Locate the cell with the specified text and output its [X, Y] center coordinate. 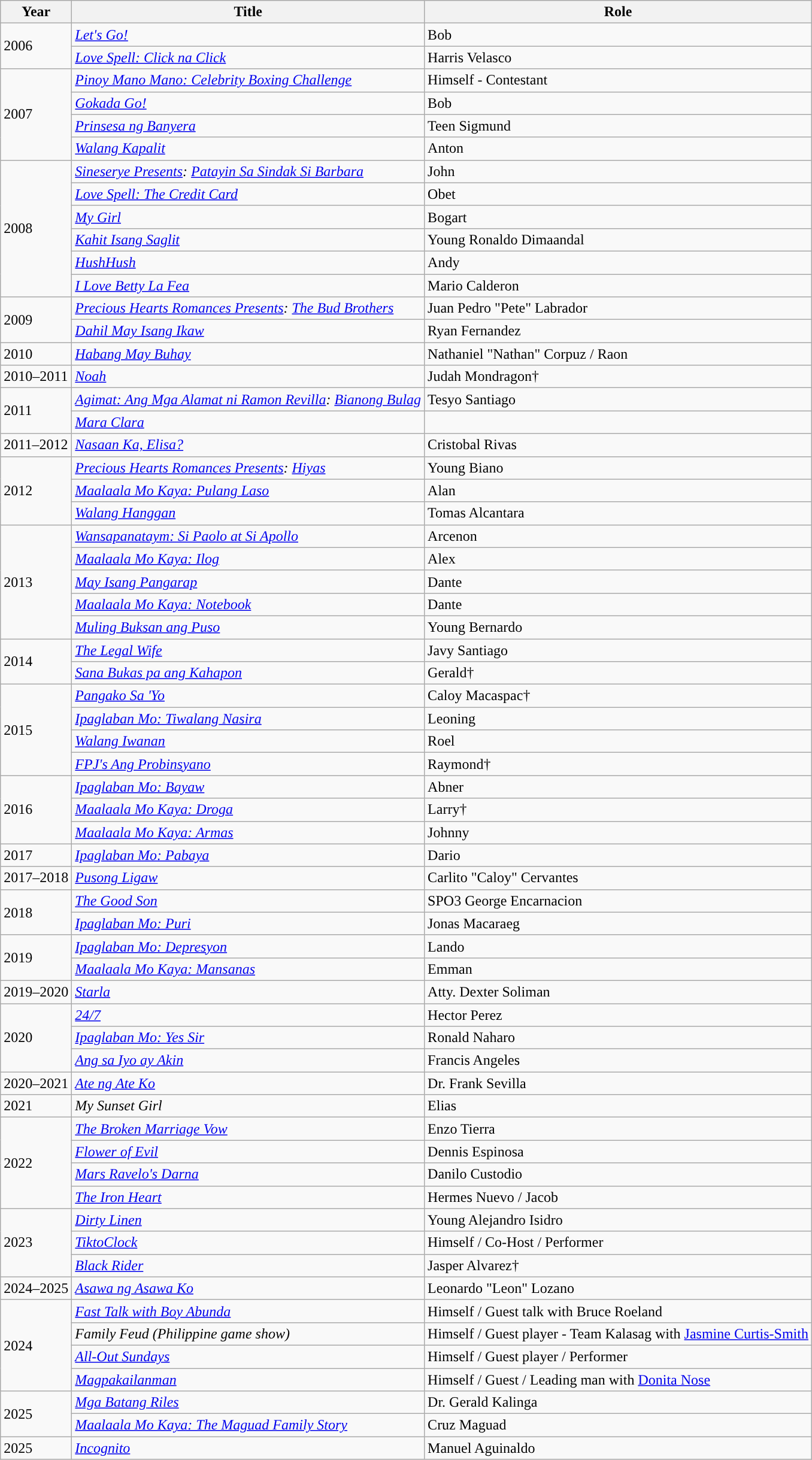
Young Bernardo [618, 627]
Anton [618, 149]
Nasaan Ka, Elisa? [248, 445]
2009 [36, 320]
FPJ's Ang Probinsyano [248, 764]
Maalaala Mo Kaya: Armas [248, 832]
Ipaglaban Mo: Bayaw [248, 787]
Ate ng Ate Ko [248, 1083]
Fast Talk with Boy Abunda [248, 1311]
Young Biano [618, 468]
Ronald Naharo [618, 1038]
HushHush [248, 262]
Wansapanataym: Si Paolo at Si Apollo [248, 536]
TiktoClock [248, 1243]
Tesyo Santiago [618, 399]
Larry† [618, 810]
2014 [36, 661]
Ang sa Iyo ay Akin [248, 1061]
Enzo Tierra [618, 1129]
Abner [618, 787]
Young Alejandro Isidro [618, 1220]
Javy Santiago [618, 650]
Habang May Buhay [248, 354]
Precious Hearts Romances Presents: Hiyas [248, 468]
Danilo Custodio [618, 1174]
Mario Calderon [618, 286]
Raymond† [618, 764]
Ipaglaban Mo: Puri [248, 923]
Mga Batang Riles [248, 1403]
Jonas Macaraeg [618, 923]
Andy [618, 262]
Harris Velasco [618, 57]
Maalaala Mo Kaya: Mansanas [248, 969]
Elias [618, 1106]
Emman [618, 969]
Dirty Linen [248, 1220]
Tomas Alcantara [618, 513]
The Legal Wife [248, 650]
Flower of Evil [248, 1152]
Young Ronaldo Dimaandal [618, 240]
Dario [618, 855]
Dennis Espinosa [618, 1152]
Maalaala Mo Kaya: Ilog [248, 559]
Cruz Maguad [618, 1425]
Hermes Nuevo / Jacob [618, 1197]
2018 [36, 912]
Love Spell: The Credit Card [248, 194]
Nathaniel "Nathan" Corpuz / Raon [618, 354]
2011 [36, 411]
Magpakailanman [248, 1379]
Pangako Sa 'Yo [248, 696]
Jasper Alvarez† [618, 1265]
My Girl [248, 217]
Maalaala Mo Kaya: Notebook [248, 604]
Walang Hanggan [248, 513]
2012 [36, 490]
Alex [618, 559]
Arcenon [618, 536]
My Sunset Girl [248, 1106]
Leoning [618, 719]
Mara Clara [248, 422]
Maalaala Mo Kaya: Pulang Laso [248, 490]
Teen Sigmund [618, 126]
2007 [36, 114]
Incognito [248, 1448]
Johnny [618, 832]
Maalaala Mo Kaya: Droga [248, 810]
May Isang Pangarap [248, 581]
2008 [36, 228]
2020 [36, 1038]
Himself / Guest player - Team Kalasag with Jasmine Curtis-Smith [618, 1334]
Manuel Aguinaldo [618, 1448]
Atty. Dexter Soliman [618, 992]
Gerald† [618, 673]
Role [618, 12]
24/7 [248, 1015]
Sineserye Presents: Patayin Sa Sindak Si Barbara [248, 171]
Dahil May Isang Ikaw [248, 331]
Family Feud (Philippine game show) [248, 1334]
Carlito "Caloy" Cervantes [618, 878]
Noah [248, 377]
The Iron Heart [248, 1197]
Leonardo "Leon" Lozano [618, 1288]
Juan Pedro "Pete" Labrador [618, 308]
Ipaglaban Mo: Depresyon [248, 946]
Ipaglaban Mo: Yes Sir [248, 1038]
2021 [36, 1106]
Asawa ng Asawa Ko [248, 1288]
Hector Perez [618, 1015]
2019 [36, 958]
Maalaala Mo Kaya: The Maguad Family Story [248, 1425]
Dr. Gerald Kalinga [618, 1403]
Walang Iwanan [248, 741]
Judah Mondragon† [618, 377]
Sana Bukas pa ang Kahapon [248, 673]
SPO3 George Encarnacion [618, 901]
Gokada Go! [248, 103]
2010–2011 [36, 377]
Mars Ravelo's Darna [248, 1174]
Walang Kapalit [248, 149]
2015 [36, 730]
2024–2025 [36, 1288]
2011–2012 [36, 445]
Obet [618, 194]
2024 [36, 1345]
Let's Go! [248, 35]
Himself / Co-Host / Performer [618, 1243]
All-Out Sundays [248, 1356]
2020–2021 [36, 1083]
Agimat: Ang Mga Alamat ni Ramon Revilla: Bianong Bulag [248, 399]
Caloy Macaspac† [618, 696]
Muling Buksan ang Puso [248, 627]
Ryan Fernandez [618, 331]
2017–2018 [36, 878]
Love Spell: Click na Click [248, 57]
Roel [618, 741]
The Good Son [248, 901]
Dr. Frank Sevilla [618, 1083]
Black Rider [248, 1265]
Alan [618, 490]
Prinsesa ng Banyera [248, 126]
Cristobal Rivas [618, 445]
The Broken Marriage Vow [248, 1129]
2013 [36, 581]
Pinoy Mano Mano: Celebrity Boxing Challenge [248, 80]
2006 [36, 46]
2019–2020 [36, 992]
Lando [618, 946]
Title [248, 12]
Pusong Ligaw [248, 878]
Ipaglaban Mo: Tiwalang Nasira [248, 719]
Bogart [618, 217]
2016 [36, 810]
Kahit Isang Saglit [248, 240]
Precious Hearts Romances Presents: The Bud Brothers [248, 308]
2022 [36, 1163]
Francis Angeles [618, 1061]
Starla [248, 992]
I Love Betty La Fea [248, 286]
2023 [36, 1243]
Himself - Contestant [618, 80]
Himself / Guest / Leading man with Donita Nose [618, 1379]
2010 [36, 354]
Year [36, 12]
2017 [36, 855]
John [618, 171]
Ipaglaban Mo: Pabaya [248, 855]
Himself / Guest talk with Bruce Roeland [618, 1311]
Himself / Guest player / Performer [618, 1356]
